From the cell containing the given text, extract its center point as (X, Y) coordinate. 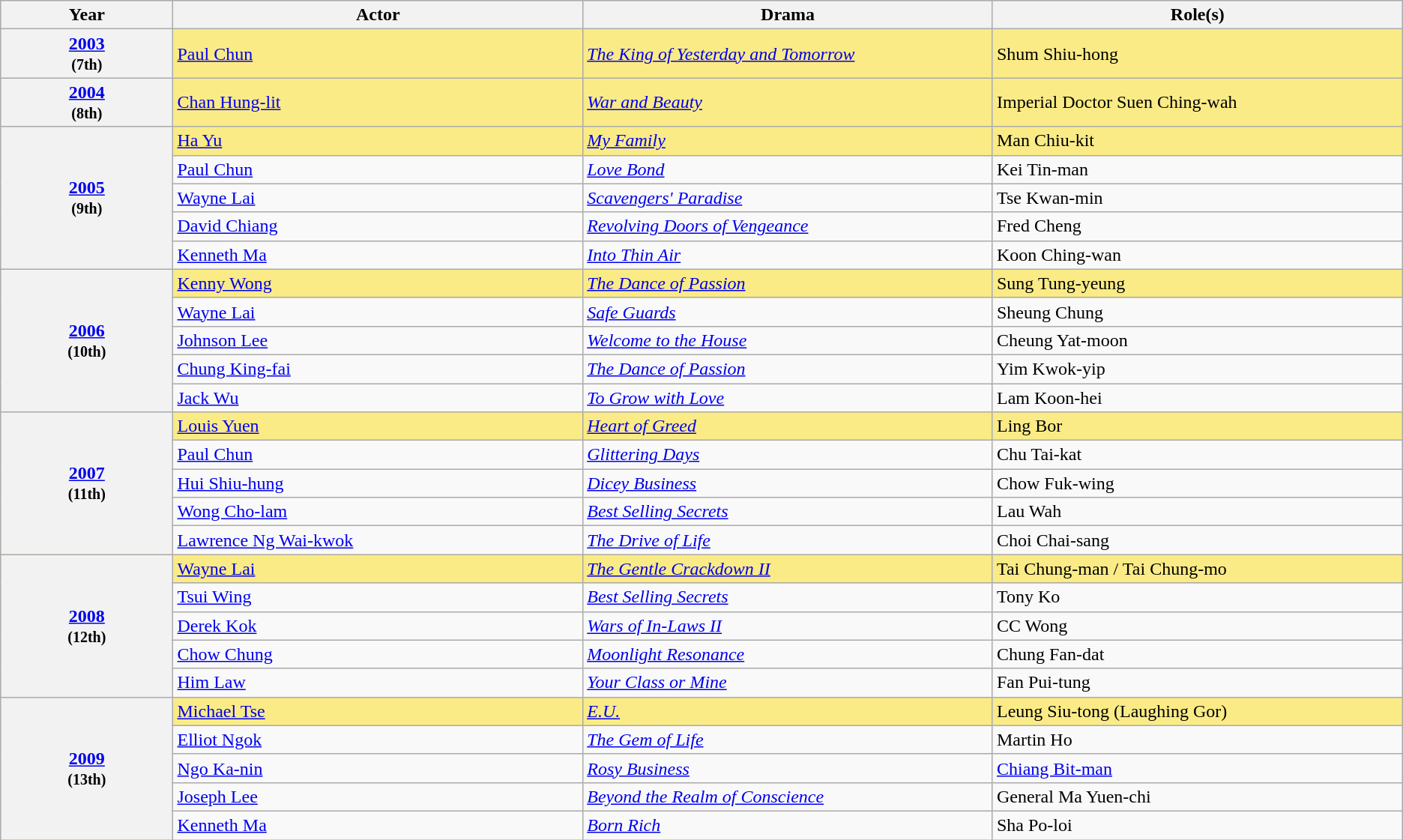
Kenny Wong (378, 283)
War and Beauty (788, 102)
Koon Ching-wan (1198, 255)
Leung Siu-tong (Laughing Gor) (1198, 711)
E.U. (788, 711)
Choi Chai-sang (1198, 540)
Johnson Lee (378, 340)
Fred Cheng (1198, 226)
Beyond the Realm of Conscience (788, 797)
Tony Ko (1198, 597)
Actor (378, 15)
Ling Bor (1198, 426)
The Gem of Life (788, 740)
Tai Chung-man / Tai Chung-mo (1198, 569)
Him Law (378, 683)
Michael Tse (378, 711)
2007(11th) (87, 483)
Elliot Ngok (378, 740)
Heart of Greed (788, 426)
Sha Po-loi (1198, 825)
Chan Hung-lit (378, 102)
2004(8th) (87, 102)
Chiang Bit-man (1198, 768)
Derek Kok (378, 626)
Joseph Lee (378, 797)
Lam Koon-hei (1198, 398)
Louis Yuen (378, 426)
The Drive of Life (788, 540)
The Gentle Crackdown II (788, 569)
2009(13th) (87, 768)
Sheung Chung (1198, 312)
Scavengers' Paradise (788, 198)
2005(9th) (87, 198)
Chung Fan-dat (1198, 654)
Glittering Days (788, 455)
To Grow with Love (788, 398)
Revolving Doors of Vengeance (788, 226)
General Ma Yuen-chi (1198, 797)
Safe Guards (788, 312)
Martin Ho (1198, 740)
Sung Tung-yeung (1198, 283)
Welcome to the House (788, 340)
Lawrence Ng Wai-kwok (378, 540)
Born Rich (788, 825)
Wong Cho-lam (378, 512)
The King of Yesterday and Tomorrow (788, 54)
Yim Kwok-yip (1198, 369)
Chung King-fai (378, 369)
Your Class or Mine (788, 683)
Chow Fuk-wing (1198, 483)
Rosy Business (788, 768)
CC Wong (1198, 626)
Lau Wah (1198, 512)
Wars of In-Laws II (788, 626)
Shum Shiu-hong (1198, 54)
2006 (10th) (87, 340)
Fan Pui-tung (1198, 683)
Cheung Yat-moon (1198, 340)
Ngo Ka-nin (378, 768)
Chow Chung (378, 654)
Moonlight Resonance (788, 654)
Chu Tai-kat (1198, 455)
Ha Yu (378, 141)
Hui Shiu-hung (378, 483)
Tse Kwan-min (1198, 198)
2003(7th) (87, 54)
Kei Tin-man (1198, 169)
My Family (788, 141)
Drama (788, 15)
Man Chiu-kit (1198, 141)
Love Bond (788, 169)
Tsui Wing (378, 597)
2008(12th) (87, 626)
Role(s) (1198, 15)
Year (87, 15)
Into Thin Air (788, 255)
Dicey Business (788, 483)
Imperial Doctor Suen Ching-wah (1198, 102)
David Chiang (378, 226)
Jack Wu (378, 398)
